From the cell containing the given text, extract its center point as [X, Y] coordinate. 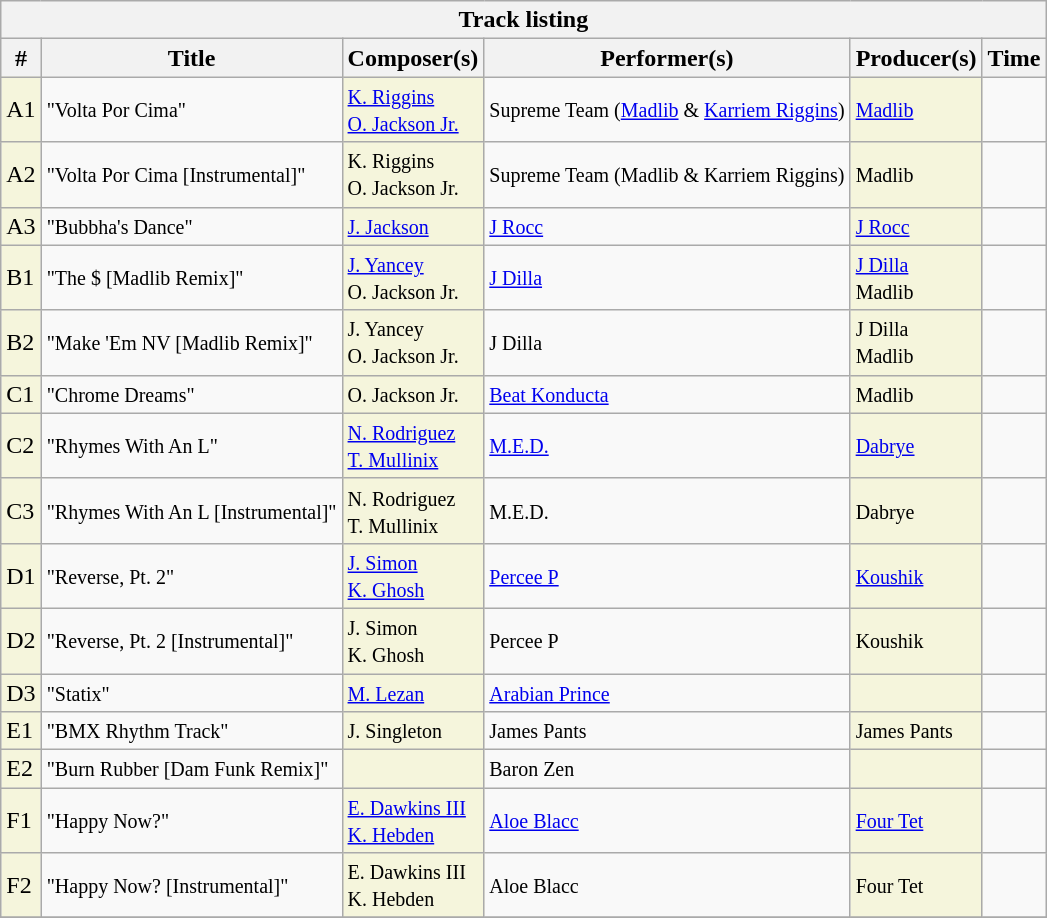
D2 [21, 640]
C1 [21, 394]
"Volta Por Cima [Instrumental]" [192, 174]
Time [1014, 58]
# [21, 58]
"Reverse, Pt. 2" [192, 576]
"Rhymes With An L [Instrumental]" [192, 510]
"Bubbha's Dance" [192, 226]
"Happy Now? [Instrumental]" [192, 886]
"Happy Now?" [192, 820]
Baron Zen [667, 769]
Producer(s) [916, 58]
"Chrome Dreams" [192, 394]
"BMX Rhythm Track" [192, 731]
Arabian Prince [667, 693]
D3 [21, 693]
"Burn Rubber [Dam Funk Remix]" [192, 769]
Composer(s) [413, 58]
J. Jackson [413, 226]
Track listing [524, 20]
"Statix" [192, 693]
Performer(s) [667, 58]
O. Jackson Jr. [413, 394]
"Make 'Em NV [Madlib Remix]" [192, 342]
"Rhymes With An L" [192, 446]
A2 [21, 174]
J. Singleton [413, 731]
A3 [21, 226]
F2 [21, 886]
"The $ [Madlib Remix]" [192, 278]
"Reverse, Pt. 2 [Instrumental]" [192, 640]
Title [192, 58]
E1 [21, 731]
B1 [21, 278]
D1 [21, 576]
A1 [21, 110]
F1 [21, 820]
E2 [21, 769]
C3 [21, 510]
Beat Konducta [667, 394]
"Volta Por Cima" [192, 110]
C2 [21, 446]
B2 [21, 342]
M. Lezan [413, 693]
